Identify which cell holds the provided text, then report its (X, Y) central coordinate. 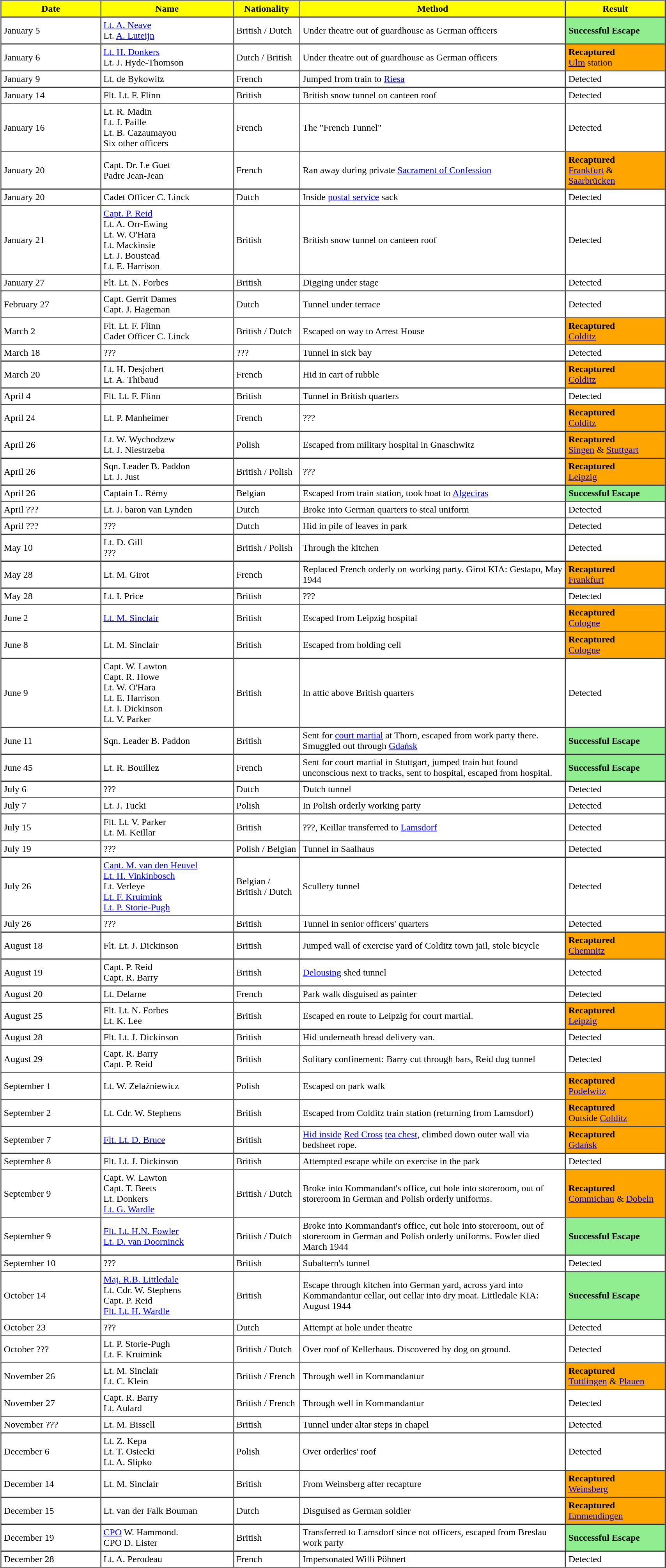
Maj. R.B. LittledaleLt. Cdr. W. StephensCapt. P. ReidFlt. Lt. H. Wardle (167, 1296)
Hid in pile of leaves in park (433, 526)
In attic above British quarters (433, 693)
Solitary confinement: Barry cut through bars, Reid dug tunnel (433, 1059)
Transferred to Lamsdorf since not officers, escaped from Breslau work party (433, 1538)
May 10 (51, 548)
Capt. R. BarryCapt. P. Reid (167, 1059)
Belgian (266, 493)
Captain L. Rémy (167, 493)
October 14 (51, 1296)
December 6 (51, 1452)
April 4 (51, 396)
January 14 (51, 96)
March 18 (51, 353)
Over roof of Kellerhaus. Discovered by dog on ground. (433, 1349)
Flt. Lt. V. ParkerLt. M. Keillar (167, 827)
Attempt at hole under theatre (433, 1327)
January 27 (51, 283)
Lt. W. Zelaźniewicz (167, 1086)
Lt. P. Storie-PughLt. F. Kruimink (167, 1349)
Jumped from train to Riesa (433, 79)
Capt. R. BarryLt. Aulard (167, 1403)
CPO W. Hammond.CPO D. Lister (167, 1538)
Attempted escape while on exercise in the park (433, 1161)
Flt. Lt. D. Bruce (167, 1140)
Hid in cart of rubble (433, 374)
Lt. Cdr. W. Stephens (167, 1112)
RecapturedOutside Colditz (615, 1112)
Belgian / British / Dutch (266, 887)
July 15 (51, 827)
June 8 (51, 644)
Tunnel under terrace (433, 304)
Jumped wall of exercise yard of Colditz town jail, stole bicycle (433, 945)
Lt. M. Bissell (167, 1425)
Lt. Z. KepaLt. T. OsieckiLt. A. Slipko (167, 1452)
September 1 (51, 1086)
September 10 (51, 1263)
Escaped from holding cell (433, 644)
Hid underneath bread delivery van. (433, 1037)
Lt. P. Manheimer (167, 417)
October ??? (51, 1349)
Over orderlies' roof (433, 1452)
Scullery tunnel (433, 887)
Lt. H. DesjobertLt. A. Thibaud (167, 374)
Impersonated Willi Pöhnert (433, 1559)
Escape through kitchen into German yard, across yard into Kommandantur cellar, out cellar into dry moat. Littledale KIA: August 1944 (433, 1296)
Subaltern's tunnel (433, 1263)
Lt. M. Girot (167, 574)
Capt. W. LawtonCapt. R. HoweLt. W. O'HaraLt. E. HarrisonLt. I. DickinsonLt. V. Parker (167, 693)
Tunnel in senior officers' quarters (433, 924)
Flt. Lt. F. FlinnCadet Officer C. Linck (167, 331)
November 27 (51, 1403)
Lt. D. Gill??? (167, 548)
Lt. R. Bouillez (167, 768)
Polish / Belgian (266, 849)
Capt. Dr. Le GuetPadre Jean-Jean (167, 170)
July 7 (51, 805)
Tunnel in Saalhaus (433, 849)
RecapturedSingen & Stuttgart (615, 445)
RecapturedGdańsk (615, 1140)
RecapturedTuttlingen & Plauen (615, 1376)
Escaped on way to Arrest House (433, 331)
Lt. W. WychodzewLt. J. Niestrzeba (167, 445)
Hid inside Red Cross tea chest, climbed down outer wall via bedsheet rope. (433, 1140)
Sent for court martial in Stuttgart, jumped train but found unconscious next to tracks, sent to hospital, escaped from hospital. (433, 768)
Escaped on park walk (433, 1086)
Lt. M. SinclairLt. C. Klein (167, 1376)
Date (51, 9)
January 16 (51, 128)
Delousing shed tunnel (433, 972)
September 7 (51, 1140)
June 11 (51, 740)
Escaped from military hospital in Gnaschwitz (433, 445)
Name (167, 9)
June 2 (51, 618)
July 19 (51, 849)
RecapturedFrankfurt & Saarbrücken (615, 170)
Tunnel in British quarters (433, 396)
The "French Tunnel" (433, 128)
Escaped from train station, took boat to Algeciras (433, 493)
Lt. R. MadinLt. J. PailleLt. B. CazaumayouSix other officers (167, 128)
Capt. P. ReidCapt. R. Barry (167, 972)
Dutch / British (266, 57)
December 15 (51, 1510)
Flt. Lt. H.N. FowlerLt. D. van Doorninck (167, 1236)
Nationality (266, 9)
Method (433, 9)
Flt. Lt. N. Forbes (167, 283)
March 20 (51, 374)
RecapturedWeinsberg (615, 1484)
Ran away during private Sacrament of Confession (433, 170)
Lt. J. Tucki (167, 805)
September 8 (51, 1161)
Tunnel under altar steps in chapel (433, 1425)
Lt. Delarne (167, 994)
Broke into Kommandant's office, cut hole into storeroom, out of storeroom in German and Polish orderly uniforms. (433, 1194)
Through the kitchen (433, 548)
August 29 (51, 1059)
Capt. Gerrit DamesCapt. J. Hageman (167, 304)
RecapturedChemnitz (615, 945)
January 21 (51, 239)
December 14 (51, 1484)
August 18 (51, 945)
RecapturedCommichau & Dobeln (615, 1194)
Lt. A. NeaveLt. A. Luteijn (167, 30)
Lt. I. Price (167, 596)
RecapturedPodelwitz (615, 1086)
April 24 (51, 417)
August 19 (51, 972)
June 9 (51, 693)
December 19 (51, 1538)
RecapturedUlm station (615, 57)
Cadet Officer C. Linck (167, 197)
October 23 (51, 1327)
July 6 (51, 789)
Capt. P. ReidLt. A. Orr-EwingLt. W. O'HaraLt. MackinsieLt. J. BousteadLt. E. Harrison (167, 239)
Escaped from Leipzig hospital (433, 618)
Tunnel in sick bay (433, 353)
August 28 (51, 1037)
Sent for court martial at Thorn, escaped from work party there. Smuggled out through Gdańsk (433, 740)
January 9 (51, 79)
March 2 (51, 331)
November ??? (51, 1425)
January 5 (51, 30)
June 45 (51, 768)
???, Keillar transferred to Lamsdorf (433, 827)
September 2 (51, 1112)
December 28 (51, 1559)
August 25 (51, 1016)
January 6 (51, 57)
November 26 (51, 1376)
From Weinsberg after recapture (433, 1484)
Lt. J. baron van Lynden (167, 510)
Sqn. Leader B. PaddonLt. J. Just (167, 471)
February 27 (51, 304)
Broke into German quarters to steal uniform (433, 510)
Escaped from Colditz train station (returning from Lamsdorf) (433, 1112)
Flt. Lt. N. ForbesLt. K. Lee (167, 1016)
Dutch tunnel (433, 789)
Digging under stage (433, 283)
In Polish orderly working party (433, 805)
Disguised as German soldier (433, 1510)
Capt. W. LawtonCapt. T. BeetsLt. Donkers Lt. G. Wardle (167, 1194)
Park walk disguised as painter (433, 994)
August 20 (51, 994)
Replaced French orderly on working party. Girot KIA: Gestapo, May 1944 (433, 574)
Result (615, 9)
Lt. H. Donkers Lt. J. Hyde-Thomson (167, 57)
Escaped en route to Leipzig for court martial. (433, 1016)
Lt. van der Falk Bouman (167, 1510)
Capt. M. van den HeuvelLt. H. VinkinboschLt. VerleyeLt. F. Kruimink Lt. P. Storie-Pugh (167, 887)
RecapturedFrankfurt (615, 574)
Lt. A. Perodeau (167, 1559)
Broke into Kommandant's office, cut hole into storeroom, out of storeroom in German and Polish orderly uniforms. Fowler died March 1944 (433, 1236)
Inside postal service sack (433, 197)
Lt. de Bykowitz (167, 79)
RecapturedEmmendingen (615, 1510)
Sqn. Leader B. Paddon (167, 740)
